Determine the [X, Y] coordinate at the center of the cell enclosing the given text.  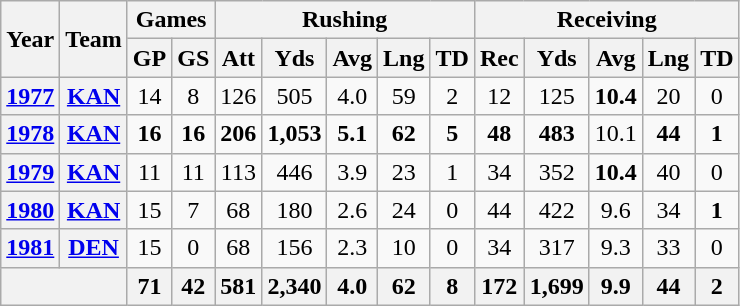
1,053 [294, 134]
172 [499, 286]
10.1 [616, 134]
GP [149, 58]
20 [668, 96]
180 [294, 210]
2.3 [352, 248]
156 [294, 248]
5 [452, 134]
352 [556, 172]
1980 [30, 210]
1,699 [556, 286]
Games [170, 20]
422 [556, 210]
Att [238, 58]
59 [404, 96]
113 [238, 172]
9.9 [616, 286]
48 [499, 134]
317 [556, 248]
GS [194, 58]
14 [149, 96]
Rec [499, 58]
3.9 [352, 172]
581 [238, 286]
2,340 [294, 286]
206 [238, 134]
33 [668, 248]
2.6 [352, 210]
42 [194, 286]
12 [499, 96]
24 [404, 210]
1977 [30, 96]
23 [404, 172]
505 [294, 96]
1981 [30, 248]
9.3 [616, 248]
483 [556, 134]
1978 [30, 134]
Year [30, 39]
71 [149, 286]
40 [668, 172]
9.6 [616, 210]
Rushing [345, 20]
125 [556, 96]
Receiving [606, 20]
DEN [94, 248]
5.1 [352, 134]
1979 [30, 172]
7 [194, 210]
446 [294, 172]
126 [238, 96]
Team [94, 39]
10 [404, 248]
